Detect which cell encompasses the target text, then output its [X, Y] center coordinate. 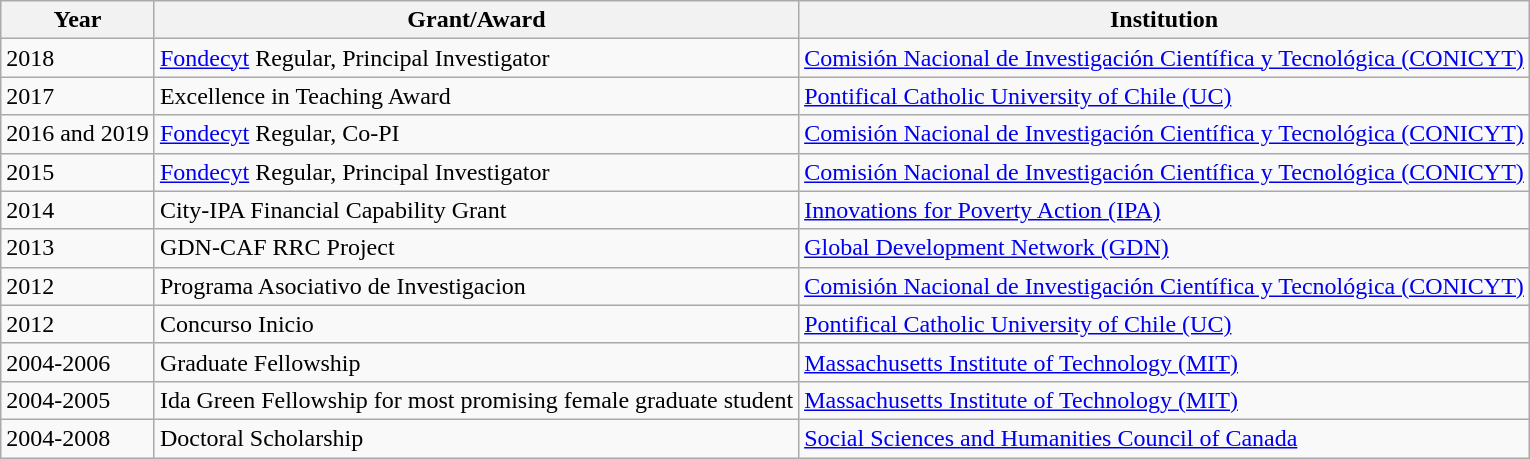
Social Sciences and Humanities Council of Canada [1164, 438]
Doctoral Scholarship [476, 438]
2004-2005 [78, 400]
Grant/Award [476, 20]
Concurso Inicio [476, 324]
Year [78, 20]
2004-2006 [78, 362]
Fondecyt Regular, Co-PI [476, 134]
2014 [78, 210]
GDN-CAF RRC Project [476, 248]
2013 [78, 248]
2016 and 2019 [78, 134]
2004-2008 [78, 438]
Ida Green Fellowship for most promising female graduate student [476, 400]
Innovations for Poverty Action (IPA) [1164, 210]
Excellence in Teaching Award [476, 96]
City-IPA Financial Capability Grant [476, 210]
Graduate Fellowship [476, 362]
Global Development Network (GDN) [1164, 248]
2018 [78, 58]
Programa Asociativo de Investigacion [476, 286]
2017 [78, 96]
2015 [78, 172]
Institution [1164, 20]
